From the cell containing the given text, extract its center point as (X, Y) coordinate. 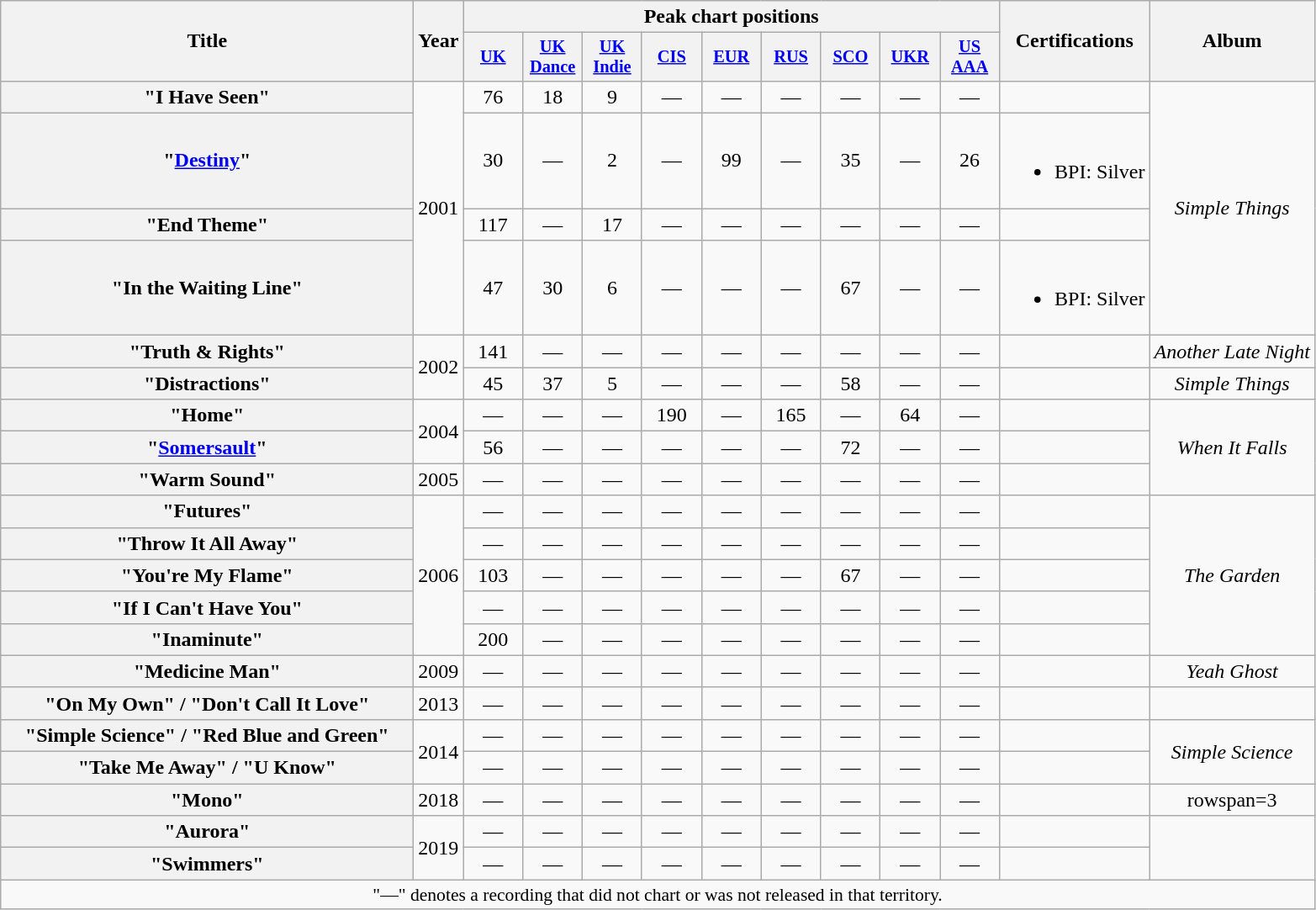
"You're My Flame" (207, 575)
Album (1232, 41)
2004 (439, 431)
"In the Waiting Line" (207, 288)
190 (671, 415)
"On My Own" / "Don't Call It Love" (207, 703)
117 (493, 225)
200 (493, 639)
rowspan=3 (1232, 800)
103 (493, 575)
99 (732, 161)
UKDance (553, 57)
9 (612, 97)
UKR (910, 57)
58 (851, 384)
2009 (439, 671)
"Distractions" (207, 384)
UKIndie (612, 57)
"—" denotes a recording that did not chart or was not released in that territory. (658, 895)
2019 (439, 848)
"Truth & Rights" (207, 352)
Title (207, 41)
2002 (439, 368)
CIS (671, 57)
2013 (439, 703)
37 (553, 384)
Year (439, 41)
47 (493, 288)
EUR (732, 57)
56 (493, 447)
"I Have Seen" (207, 97)
"Destiny" (207, 161)
17 (612, 225)
"End Theme" (207, 225)
The Garden (1232, 575)
"Home" (207, 415)
"Inaminute" (207, 639)
Another Late Night (1232, 352)
"Swimmers" (207, 864)
"Warm Sound" (207, 479)
141 (493, 352)
76 (493, 97)
Certifications (1075, 41)
2 (612, 161)
"If I Can't Have You" (207, 607)
"Mono" (207, 800)
2001 (439, 208)
6 (612, 288)
"Take Me Away" / "U Know" (207, 768)
"Somersault" (207, 447)
SCO (851, 57)
Yeah Ghost (1232, 671)
Peak chart positions (732, 17)
35 (851, 161)
When It Falls (1232, 447)
USAAA (970, 57)
18 (553, 97)
2005 (439, 479)
2014 (439, 751)
"Futures" (207, 511)
RUS (790, 57)
72 (851, 447)
"Medicine Man" (207, 671)
"Aurora" (207, 832)
64 (910, 415)
2018 (439, 800)
45 (493, 384)
2006 (439, 575)
UK (493, 57)
Simple Science (1232, 751)
165 (790, 415)
"Throw It All Away" (207, 543)
5 (612, 384)
"Simple Science" / "Red Blue and Green" (207, 735)
26 (970, 161)
